From the cell containing the given text, extract its center point as [X, Y] coordinate. 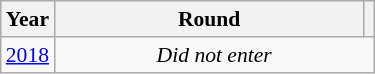
Did not enter [214, 55]
Round [209, 19]
Year [28, 19]
2018 [28, 55]
